For the text-containing cell, return its midpoint in (X, Y) coordinate format. 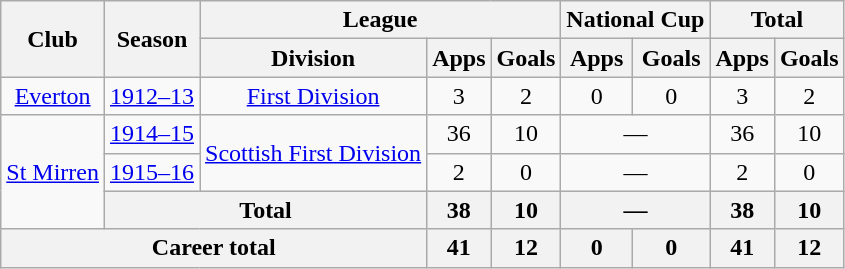
Scottish First Division (314, 153)
First Division (314, 96)
Everton (53, 96)
1914–15 (152, 134)
Club (53, 39)
Division (314, 58)
1915–16 (152, 172)
Career total (214, 248)
St Mirren (53, 172)
1912–13 (152, 96)
National Cup (636, 20)
Season (152, 39)
League (380, 20)
